Find where the given text appears and provide that cell's center as (X, Y) coordinate. 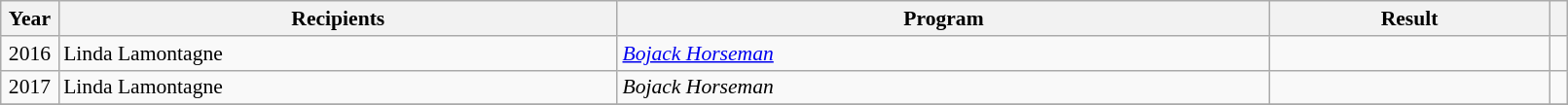
2017 (29, 87)
Year (29, 18)
Program (943, 18)
Result (1409, 18)
2016 (29, 53)
Recipients (338, 18)
